Scan for the cell matching the given text and deliver its [X, Y] coordinate at center. 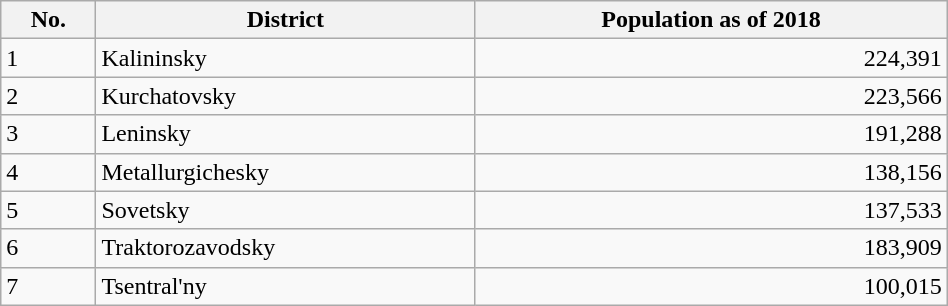
7 [48, 286]
5 [48, 210]
224,391 [711, 58]
Population as of 2018 [711, 20]
191,288 [711, 134]
Leninsky [286, 134]
Metallurgichesky [286, 172]
4 [48, 172]
Kalininsky [286, 58]
3 [48, 134]
100,015 [711, 286]
1 [48, 58]
Tsentral'ny [286, 286]
District [286, 20]
138,156 [711, 172]
Sovetsky [286, 210]
2 [48, 96]
No. [48, 20]
137,533 [711, 210]
Kurchatovsky [286, 96]
183,909 [711, 248]
6 [48, 248]
223,566 [711, 96]
Traktorozavodsky [286, 248]
